Return the [x, y] coordinate for the center point of the cell that contains the specified text.  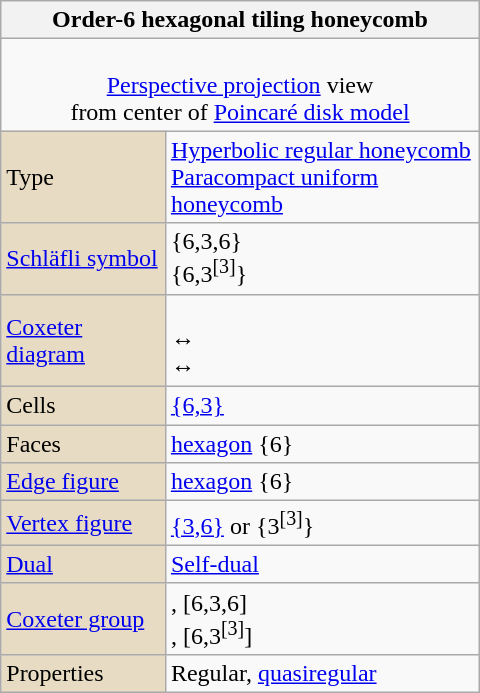
Perspective projection viewfrom center of Poincaré disk model [240, 85]
Edge figure [84, 482]
Properties [84, 674]
Self-dual [322, 564]
Faces [84, 444]
{6,3,6}{6,3[3]} [322, 259]
Vertex figure [84, 524]
Schläfli symbol [84, 259]
{3,6} or {3[3]} [322, 524]
Type [84, 177]
Order-6 hexagonal tiling honeycomb [240, 20]
↔ ↔ [322, 340]
Coxeter diagram [84, 340]
, [6,3,6], [6,3[3]] [322, 619]
Cells [84, 406]
Coxeter group [84, 619]
Dual [84, 564]
Hyperbolic regular honeycombParacompact uniform honeycomb [322, 177]
{6,3} [322, 406]
Regular, quasiregular [322, 674]
